Provide the [X, Y] coordinate of the cell's center where the given text is located.  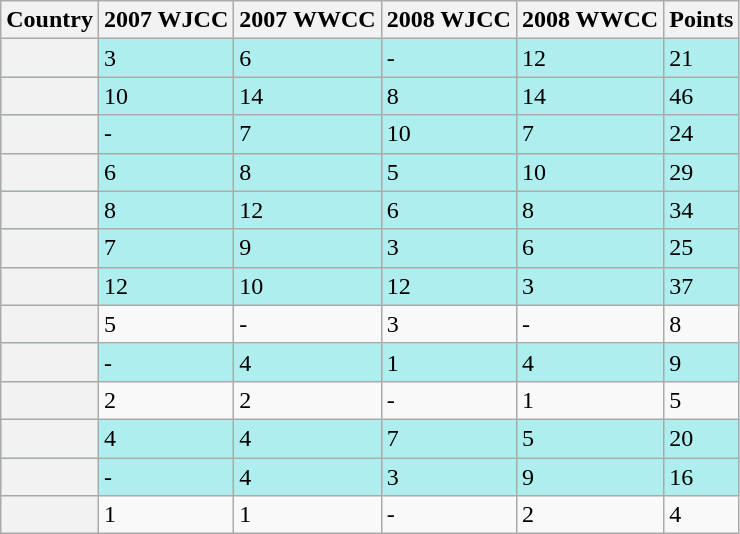
2008 WWCC [590, 20]
2007 WWCC [308, 20]
24 [702, 134]
16 [702, 477]
34 [702, 210]
21 [702, 58]
2008 WJCC [448, 20]
Country [50, 20]
20 [702, 438]
25 [702, 248]
2007 WJCC [166, 20]
37 [702, 286]
46 [702, 96]
Points [702, 20]
29 [702, 172]
